Output the (X, Y) coordinate of the center of the cell containing the given text.  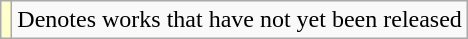
Denotes works that have not yet been released (240, 20)
